Pinpoint the cell where the given text exists, returning its (X, Y) midpoint coordinate. 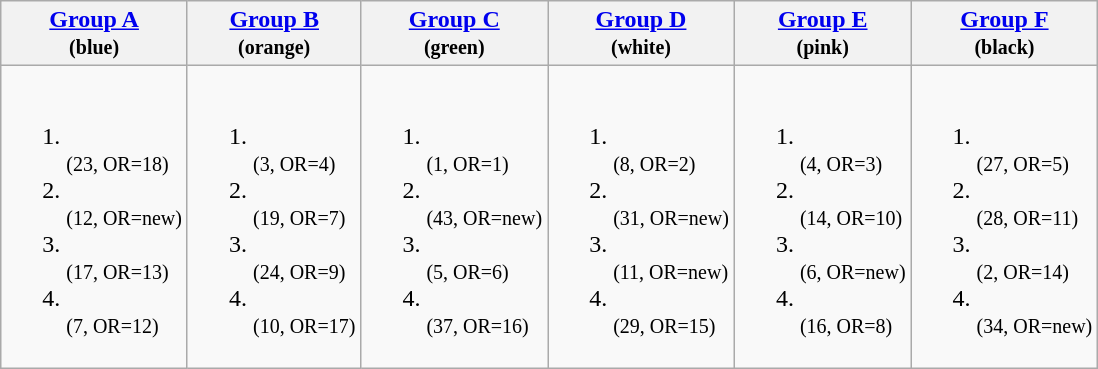
Group F(black) (1004, 34)
Group B(orange) (274, 34)
Group D(white) (642, 34)
Group C(green) (454, 34)
Group E(pink) (822, 34)
(3, OR=4) (19, OR=7) (24, OR=9) (10, OR=17) (274, 217)
(1, OR=1) (43, OR=new) (5, OR=6) (37, OR=16) (454, 217)
(4, OR=3) (14, OR=10) (6, OR=new) (16, OR=8) (822, 217)
Group A(blue) (94, 34)
(23, OR=18) (12, OR=new) (17, OR=13) (7, OR=12) (94, 217)
(8, OR=2) (31, OR=new) (11, OR=new) (29, OR=15) (642, 217)
(27, OR=5) (28, OR=11) (2, OR=14) (34, OR=new) (1004, 217)
